Output the (x, y) coordinate of the center of the cell containing the given text.  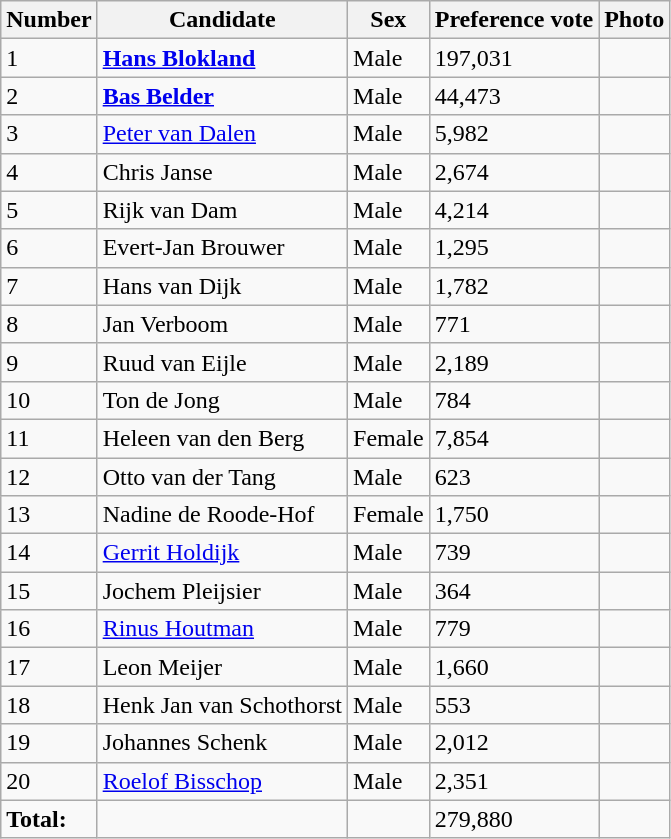
Bas Belder (222, 96)
Candidate (222, 20)
19 (49, 743)
1,782 (514, 286)
Jan Verboom (222, 324)
20 (49, 781)
553 (514, 705)
Nadine de Roode-Hof (222, 515)
4,214 (514, 210)
784 (514, 400)
2 (49, 96)
18 (49, 705)
Chris Janse (222, 172)
Johannes Schenk (222, 743)
9 (49, 362)
4 (49, 172)
1,660 (514, 667)
739 (514, 553)
Otto van der Tang (222, 477)
13 (49, 515)
2,674 (514, 172)
16 (49, 629)
8 (49, 324)
771 (514, 324)
623 (514, 477)
Ruud van Eijle (222, 362)
6 (49, 248)
Henk Jan van Schothorst (222, 705)
279,880 (514, 819)
Rinus Houtman (222, 629)
Gerrit Holdijk (222, 553)
1,295 (514, 248)
15 (49, 591)
11 (49, 438)
Roelof Bisschop (222, 781)
Peter van Dalen (222, 134)
10 (49, 400)
Ton de Jong (222, 400)
364 (514, 591)
2,012 (514, 743)
44,473 (514, 96)
1 (49, 58)
Total: (49, 819)
779 (514, 629)
Rijk van Dam (222, 210)
12 (49, 477)
5 (49, 210)
Evert-Jan Brouwer (222, 248)
Hans van Dijk (222, 286)
1,750 (514, 515)
5,982 (514, 134)
7 (49, 286)
7,854 (514, 438)
Sex (389, 20)
2,189 (514, 362)
Photo (634, 20)
Heleen van den Berg (222, 438)
14 (49, 553)
Jochem Pleijsier (222, 591)
197,031 (514, 58)
Leon Meijer (222, 667)
3 (49, 134)
Hans Blokland (222, 58)
2,351 (514, 781)
17 (49, 667)
Preference vote (514, 20)
Number (49, 20)
